Scan for the cell matching the given text and deliver its [x, y] coordinate at center. 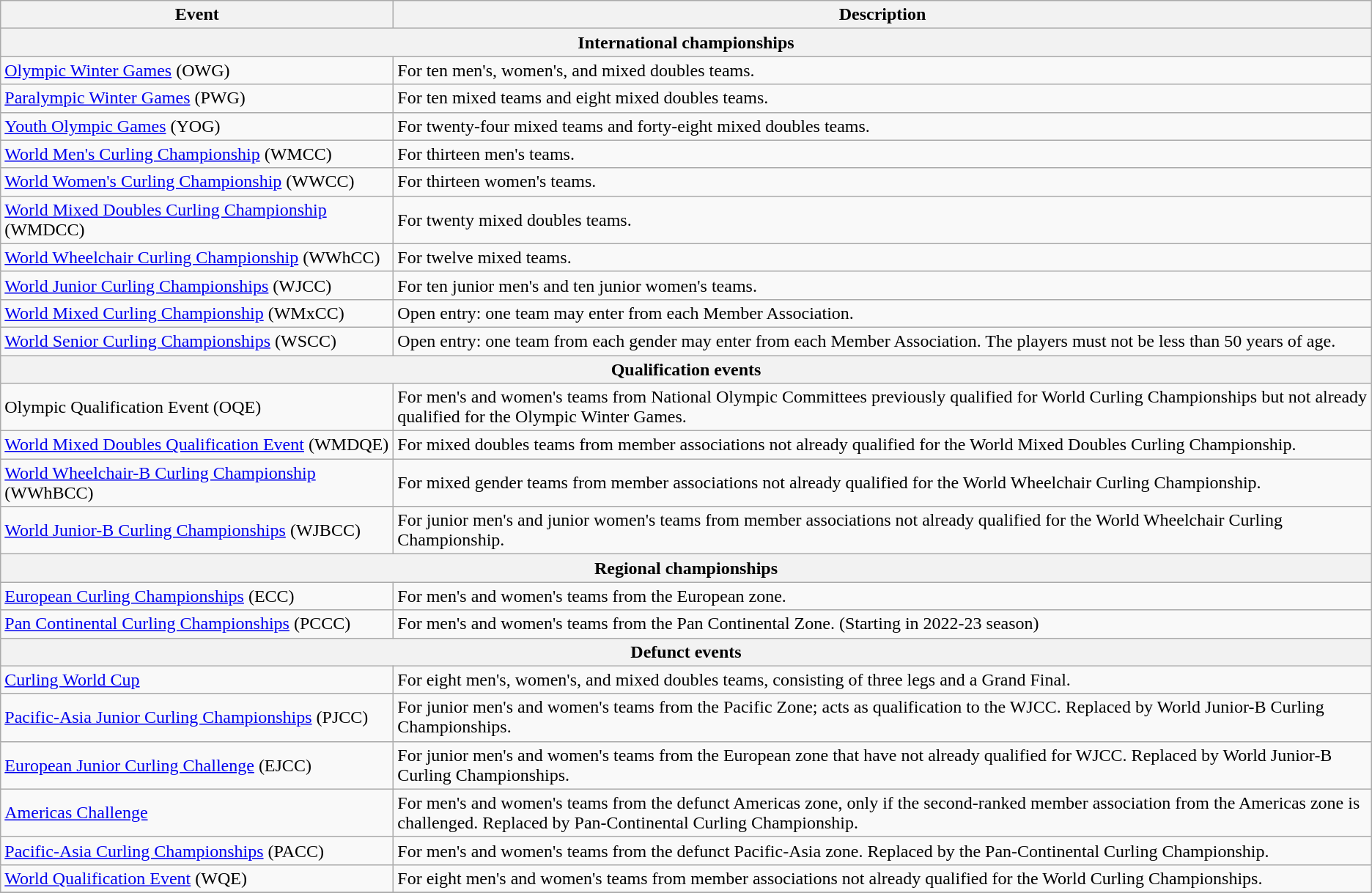
World Mixed Doubles Curling Championship (WMDCC) [197, 220]
Defunct events [686, 652]
Regional championships [686, 568]
World Qualification Event (WQE) [197, 878]
Curling World Cup [197, 680]
Pan Continental Curling Championships (PCCC) [197, 624]
World Junior-B Curling Championships (WJBCC) [197, 531]
Paralympic Winter Games (PWG) [197, 98]
Olympic Qualification Event (OQE) [197, 408]
World Wheelchair-B Curling Championship (WWhBCC) [197, 482]
Description [882, 15]
World Junior Curling Championships (WJCC) [197, 285]
World Men's Curling Championship (WMCC) [197, 154]
For ten mixed teams and eight mixed doubles teams. [882, 98]
For eight men's, women's, and mixed doubles teams, consisting of three legs and a Grand Final. [882, 680]
Qualification events [686, 369]
For thirteen women's teams. [882, 182]
World Wheelchair Curling Championship (WWhCC) [197, 257]
For twelve mixed teams. [882, 257]
Event [197, 15]
World Mixed Curling Championship (WMxCC) [197, 313]
For twenty mixed doubles teams. [882, 220]
Open entry: one team may enter from each Member Association. [882, 313]
European Curling Championships (ECC) [197, 596]
World Senior Curling Championships (WSCC) [197, 341]
For men's and women's teams from the defunct Pacific-Asia zone. Replaced by the Pan-Continental Curling Championship. [882, 850]
For ten men's, women's, and mixed doubles teams. [882, 70]
For men's and women's teams from the European zone. [882, 596]
For thirteen men's teams. [882, 154]
For junior men's and women's teams from the Pacific Zone; acts as qualification to the WJCC. Replaced by World Junior-B Curling Championships. [882, 717]
Open entry: one team from each gender may enter from each Member Association. The players must not be less than 50 years of age. [882, 341]
European Junior Curling Challenge (EJCC) [197, 765]
International championships [686, 43]
For mixed gender teams from member associations not already qualified for the World Wheelchair Curling Championship. [882, 482]
For junior men's and women's teams from the European zone that have not already qualified for WJCC. Replaced by World Junior-B Curling Championships. [882, 765]
For twenty-four mixed teams and forty-eight mixed doubles teams. [882, 126]
For mixed doubles teams from member associations not already qualified for the World Mixed Doubles Curling Championship. [882, 445]
For eight men's and women's teams from member associations not already qualified for the World Curling Championships. [882, 878]
Americas Challenge [197, 812]
Pacific-Asia Junior Curling Championships (PJCC) [197, 717]
Olympic Winter Games (OWG) [197, 70]
World Mixed Doubles Qualification Event (WMDQE) [197, 445]
For ten junior men's and ten junior women's teams. [882, 285]
Youth Olympic Games (YOG) [197, 126]
For men's and women's teams from the Pan Continental Zone. (Starting in 2022-23 season) [882, 624]
World Women's Curling Championship (WWCC) [197, 182]
For junior men's and junior women's teams from member associations not already qualified for the World Wheelchair Curling Championship. [882, 531]
Pacific-Asia Curling Championships (PACC) [197, 850]
